Identify which cell holds the provided text, then report its [x, y] central coordinate. 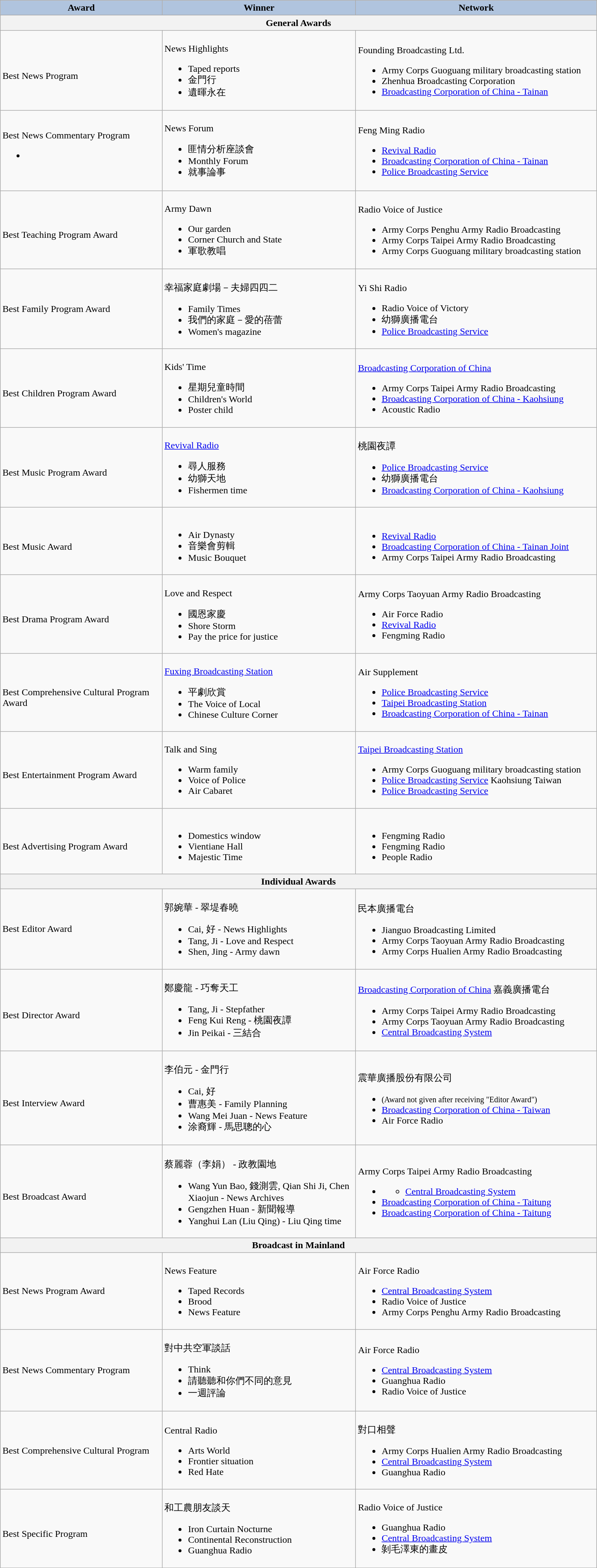
民本廣播電台Jianguo Broadcasting LimitedArmy Corps Taoyuan Army Radio BroadcastingArmy Corps Hualien Army Radio Broadcasting [476, 929]
Best Specific Program [81, 1529]
Central RadioArts WorldFrontier situationRed Hate [259, 1450]
Broadcasting Corporation of ChinaArmy Corps Taipei Army Radio BroadcastingBroadcasting Corporation of China - KaohsiungAcoustic Radio [476, 388]
對中共空軍談話Think請聽聽和你們不同的意見一週評論 [259, 1370]
Best News Program [81, 70]
李伯元 - 金門行Cai, 好曹惠美 - Family PlanningWang Mei Juan - News Feature涂裔輝 - 馬思聰的心 [259, 1098]
Best Music Award [81, 541]
Best Comprehensive Cultural Program [81, 1450]
Founding Broadcasting Ltd.Army Corps Guoguang military broadcasting stationZhenhua Broadcasting CorporationBroadcasting Corporation of China - Tainan [476, 70]
郭婉華 - 翠堤春曉Cai, 好 - News HighlightsTang, Ji - Love and RespectShen, Jing - Army dawn [259, 929]
Army DawnOur gardenCorner Church and State軍歌教唱 [259, 230]
Radio Voice of JusticeGuanghua RadioCentral Broadcasting System剝毛澤東的畫皮 [476, 1529]
Individual Awards [299, 881]
Best Editor Award [81, 929]
Best Teaching Program Award [81, 230]
震華廣播股份有限公司(Award not given after receiving "Editor Award")Broadcasting Corporation of China - TaiwanAir Force Radio [476, 1098]
General Awards [299, 23]
Winner [259, 8]
Feng Ming RadioRevival RadioBroadcasting Corporation of China - TainanPolice Broadcasting Service [476, 151]
News HighlightsTaped reports金門行遺暉永在 [259, 70]
Revival RadioBroadcasting Corporation of China - Tainan JointArmy Corps Taipei Army Radio Broadcasting [476, 541]
News FeatureTaped RecordsBroodNews Feature [259, 1291]
Best Interview Award [81, 1098]
Taipei Broadcasting StationArmy Corps Guoguang military broadcasting stationPolice Broadcasting Service Kaohsiung TaiwanPolice Broadcasting Service [476, 770]
Kids' Time星期兒童時間Children's WorldPoster child [259, 388]
Best Broadcast Award [81, 1192]
蔡麗蓉（李娟） - 政教園地Wang Yun Bao, 錢測雲, Qian Shi Ji, Chen Xiaojun - News ArchivesGengzhen Huan - 新聞報導Yanghui Lan (Liu Qing) - Liu Qing time [259, 1192]
Army Corps Taoyuan Army Radio BroadcastingAir Force RadioRevival RadioFengming Radio [476, 614]
Best Entertainment Program Award [81, 770]
幸福家庭劇場－夫婦四四二Family Times我們的家庭－愛的蓓蕾Women's magazine [259, 309]
Talk and SingWarm familyVoice of PoliceAir Cabaret [259, 770]
Network [476, 8]
Best Comprehensive Cultural Program Award [81, 693]
Revival Radio尋人服務幼獅天地Fishermen time [259, 467]
News Forum匪情分析座談會Monthly Forum就事論事 [259, 151]
Best Children Program Award [81, 388]
Air Force RadioCentral Broadcasting SystemGuanghua RadioRadio Voice of Justice [476, 1370]
Broadcast in Mainland [299, 1245]
Best Advertising Program Award [81, 841]
Love and Respect國恩家慶Shore StormPay the price for justice [259, 614]
Yi Shi RadioRadio Voice of Victory幼獅廣播電台Police Broadcasting Service [476, 309]
Air Dynasty音樂會剪輯Music Bouquet [259, 541]
Best Director Award [81, 1010]
Best News Program Award [81, 1291]
桃園夜譚Police Broadcasting Service幼獅廣播電台Broadcasting Corporation of China - Kaohsiung [476, 467]
Best Music Program Award [81, 467]
對口相聲Army Corps Hualien Army Radio BroadcastingCentral Broadcasting SystemGuanghua Radio [476, 1450]
Fuxing Broadcasting Station平劇欣賞The Voice of LocalChinese Culture Corner [259, 693]
Fengming RadioFengming RadioPeople Radio [476, 841]
Best Family Program Award [81, 309]
Award [81, 8]
Domestics windowVientiane HallMajestic Time [259, 841]
鄭慶龍 - 巧奪天工Tang, Ji - StepfatherFeng Kui Reng - 桃園夜譚Jin Peikai - 三結合 [259, 1010]
和工農朋友談天Iron Curtain NocturneContinental ReconstructionGuanghua Radio [259, 1529]
Air SupplementPolice Broadcasting ServiceTaipei Broadcasting StationBroadcasting Corporation of China - Tainan [476, 693]
Best Drama Program Award [81, 614]
Air Force RadioCentral Broadcasting SystemRadio Voice of JusticeArmy Corps Penghu Army Radio Broadcasting [476, 1291]
